Determine the [X, Y] coordinate at the center of the cell enclosing the given text.  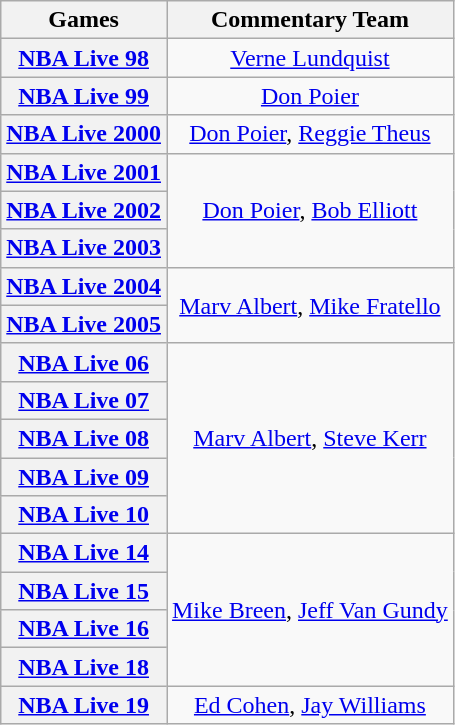
NBA Live 16 [84, 629]
NBA Live 10 [84, 515]
NBA Live 2003 [84, 248]
NBA Live 2001 [84, 172]
NBA Live 2005 [84, 324]
Marv Albert, Steve Kerr [310, 438]
Commentary Team [310, 20]
NBA Live 15 [84, 591]
Don Poier [310, 96]
NBA Live 2000 [84, 134]
NBA Live 98 [84, 58]
Don Poier, Reggie Theus [310, 134]
NBA Live 2004 [84, 286]
Marv Albert, Mike Fratello [310, 305]
NBA Live 08 [84, 438]
NBA Live 99 [84, 96]
NBA Live 06 [84, 362]
NBA Live 14 [84, 553]
Don Poier, Bob Elliott [310, 210]
Mike Breen, Jeff Van Gundy [310, 610]
Verne Lundquist [310, 58]
NBA Live 2002 [84, 210]
NBA Live 07 [84, 400]
Ed Cohen, Jay Williams [310, 705]
NBA Live 09 [84, 477]
Games [84, 20]
NBA Live 18 [84, 667]
NBA Live 19 [84, 705]
